Locate the cell with the specified text and output its [x, y] center coordinate. 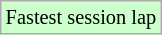
Fastest session lap [81, 17]
